Locate the cell with the specified text and output its (X, Y) center coordinate. 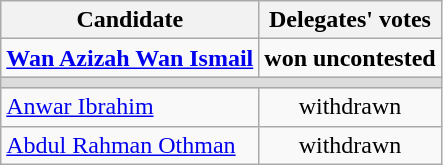
won uncontested (350, 58)
Anwar Ibrahim (130, 107)
Wan Azizah Wan Ismail (130, 58)
Delegates' votes (350, 20)
Candidate (130, 20)
Abdul Rahman Othman (130, 145)
